For the text-containing cell, return its midpoint in (x, y) coordinate format. 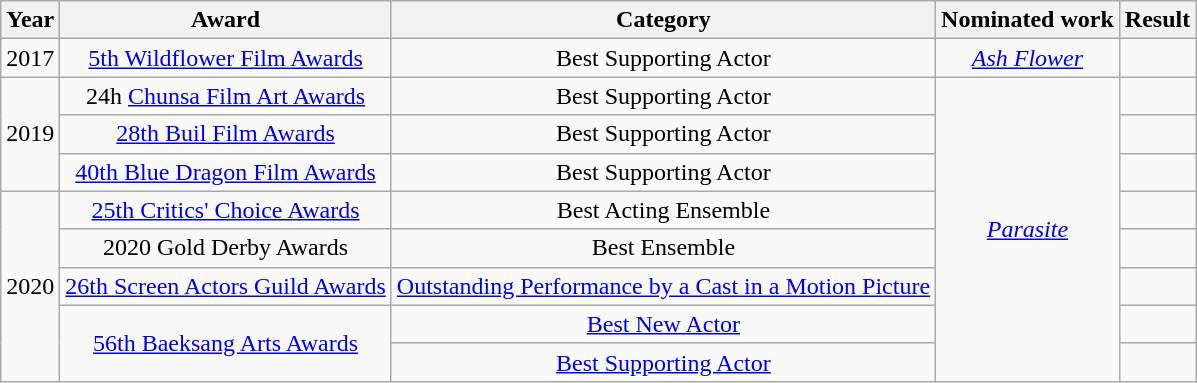
Best New Actor (663, 324)
Parasite (1028, 229)
25th Critics' Choice Awards (226, 210)
56th Baeksang Arts Awards (226, 343)
40th Blue Dragon Film Awards (226, 172)
Best Acting Ensemble (663, 210)
26th Screen Actors Guild Awards (226, 286)
Ash Flower (1028, 58)
Year (30, 20)
2020 (30, 286)
5th Wildflower Film Awards (226, 58)
Best Ensemble (663, 248)
Outstanding Performance by a Cast in a Motion Picture (663, 286)
Award (226, 20)
Result (1157, 20)
2019 (30, 134)
2017 (30, 58)
Category (663, 20)
Nominated work (1028, 20)
2020 Gold Derby Awards (226, 248)
28th Buil Film Awards (226, 134)
24h Chunsa Film Art Awards (226, 96)
